Identify which cell holds the provided text, then report its (x, y) central coordinate. 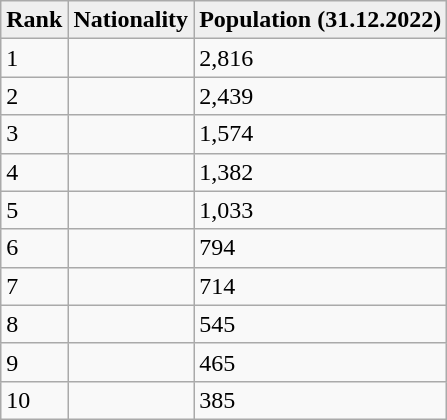
3 (34, 134)
1,382 (320, 172)
2,816 (320, 58)
1,574 (320, 134)
Rank (34, 20)
4 (34, 172)
1,033 (320, 210)
2 (34, 96)
385 (320, 400)
2,439 (320, 96)
465 (320, 362)
794 (320, 248)
714 (320, 286)
Nationality (131, 20)
9 (34, 362)
8 (34, 324)
10 (34, 400)
545 (320, 324)
7 (34, 286)
6 (34, 248)
Population (31.12.2022) (320, 20)
5 (34, 210)
1 (34, 58)
